From the cell containing the given text, extract its center point as (x, y) coordinate. 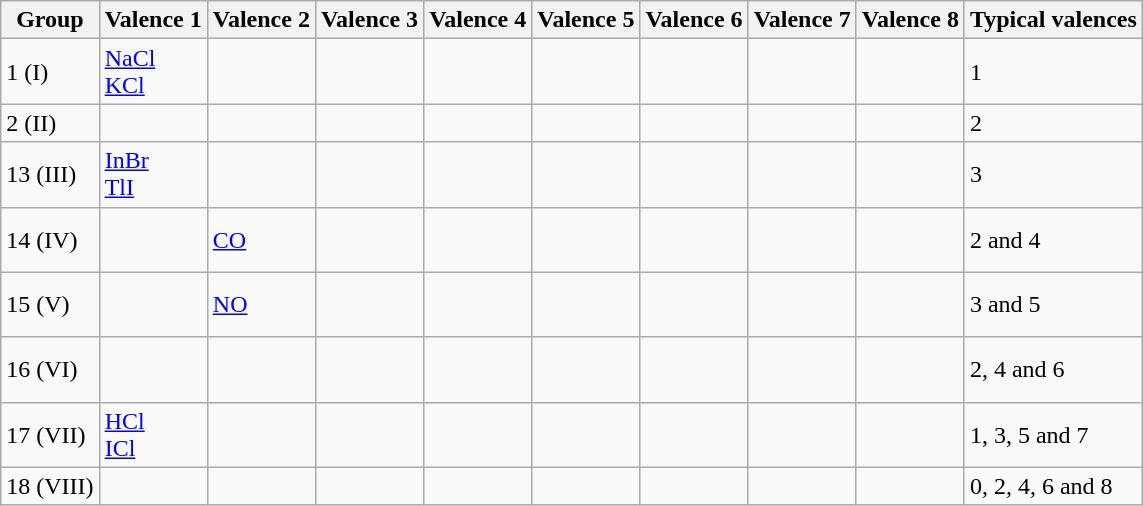
Valence 1 (153, 20)
3 (1053, 174)
2 (1053, 123)
3 and 5 (1053, 304)
0, 2, 4, 6 and 8 (1053, 486)
NaClKCl (153, 72)
Valence 5 (586, 20)
Typical valences (1053, 20)
Valence 3 (369, 20)
14 (IV) (50, 240)
1 (I) (50, 72)
Valence 4 (478, 20)
Valence 7 (802, 20)
Group (50, 20)
13 (III) (50, 174)
InBrTlI (153, 174)
2 and 4 (1053, 240)
16 (VI) (50, 370)
15 (V) (50, 304)
NO (261, 304)
Valence 8 (910, 20)
HClICl (153, 434)
18 (VIII) (50, 486)
17 (VII) (50, 434)
CO (261, 240)
Valence 2 (261, 20)
2, 4 and 6 (1053, 370)
Valence 6 (694, 20)
1 (1053, 72)
2 (II) (50, 123)
1, 3, 5 and 7 (1053, 434)
